Locate the cell with the specified text and output its [X, Y] center coordinate. 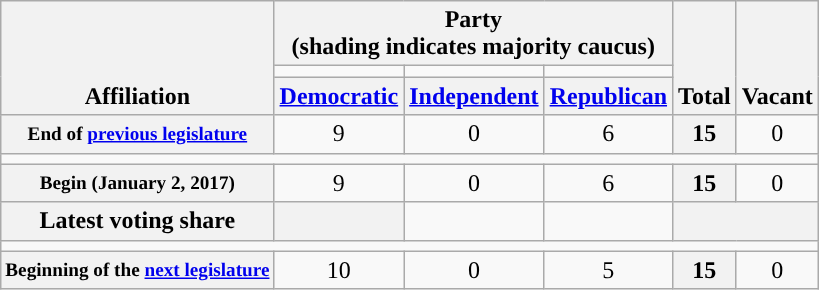
Democratic [339, 96]
Affiliation [138, 58]
Independent [474, 96]
Party(shading indicates majority caucus) [474, 34]
End of previous legislature [138, 134]
Vacant [777, 58]
Beginning of the next legislature [138, 270]
Begin (January 2, 2017) [138, 183]
Latest voting share [138, 221]
Republican [608, 96]
10 [339, 270]
5 [608, 270]
Total [705, 58]
